Detect which cell encompasses the target text, then output its (X, Y) center coordinate. 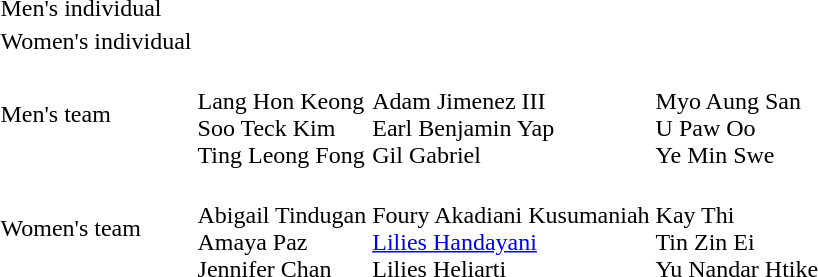
Adam Jimenez IIIEarl Benjamin YapGil Gabriel (511, 114)
Lang Hon KeongSoo Teck KimTing Leong Fong (282, 114)
